Provide the (x, y) coordinate of the cell's center where the given text is located.  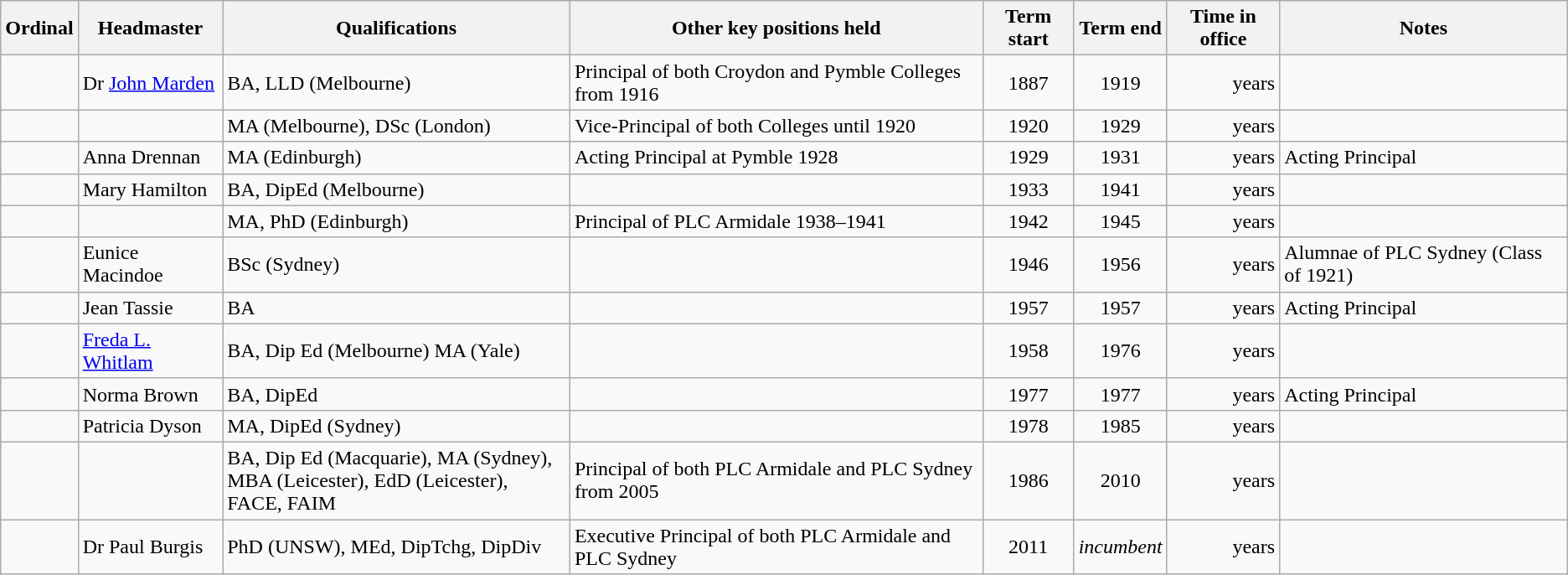
BA, DipEd (Melbourne) (397, 189)
Mary Hamilton (151, 189)
1931 (1121, 158)
1942 (1029, 221)
1985 (1121, 426)
Qualifications (397, 28)
Time in office (1223, 28)
MA (Edinburgh) (397, 158)
Dr Paul Burgis (151, 547)
1956 (1121, 265)
Executive Principal of both PLC Armidale and PLC Sydney (776, 547)
1919 (1121, 82)
2010 (1121, 480)
1945 (1121, 221)
1958 (1029, 350)
1976 (1121, 350)
1978 (1029, 426)
Jean Tassie (151, 308)
Ordinal (39, 28)
Alumnae of PLC Sydney (Class of 1921) (1424, 265)
MA, PhD (Edinburgh) (397, 221)
BSc (Sydney) (397, 265)
2011 (1029, 547)
Eunice Macindoe (151, 265)
Norma Brown (151, 394)
Freda L. Whitlam (151, 350)
Term end (1121, 28)
1986 (1029, 480)
1946 (1029, 265)
Acting Principal at Pymble 1928 (776, 158)
BA, Dip Ed (Melbourne) MA (Yale) (397, 350)
Principal of both Croydon and Pymble Colleges from 1916 (776, 82)
PhD (UNSW), MEd, DipTchg, DipDiv (397, 547)
1933 (1029, 189)
1887 (1029, 82)
MA, DipEd (Sydney) (397, 426)
Vice-Principal of both Colleges until 1920 (776, 126)
Dr John Marden (151, 82)
Headmaster (151, 28)
incumbent (1121, 547)
BA, Dip Ed (Macquarie), MA (Sydney),MBA (Leicester), EdD (Leicester), FACE, FAIM (397, 480)
Patricia Dyson (151, 426)
Other key positions held (776, 28)
BA, DipEd (397, 394)
1920 (1029, 126)
MA (Melbourne), DSc (London) (397, 126)
BA (397, 308)
Principal of both PLC Armidale and PLC Sydney from 2005 (776, 480)
BA, LLD (Melbourne) (397, 82)
Anna Drennan (151, 158)
Principal of PLC Armidale 1938–1941 (776, 221)
Notes (1424, 28)
Term start (1029, 28)
1941 (1121, 189)
